Return the (x, y) coordinate for the center point of the cell that contains the specified text.  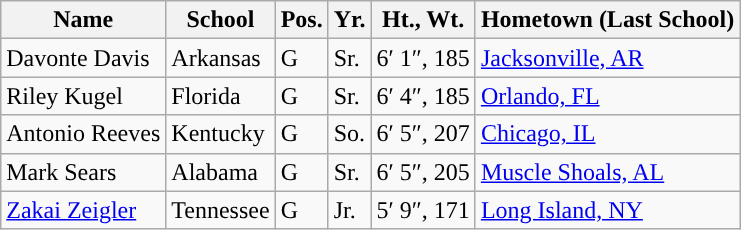
Antonio Reeves (84, 134)
Chicago, IL (607, 134)
6′ 4″, 185 (423, 96)
Florida (220, 96)
Alabama (220, 172)
Kentucky (220, 134)
5′ 9″, 171 (423, 210)
Pos. (302, 20)
Name (84, 20)
6′ 5″, 207 (423, 134)
Zakai Zeigler (84, 210)
6′ 1″, 185 (423, 58)
School (220, 20)
Yr. (350, 20)
6′ 5″, 205 (423, 172)
Arkansas (220, 58)
Long Island, NY (607, 210)
Jr. (350, 210)
Muscle Shoals, AL (607, 172)
Orlando, FL (607, 96)
So. (350, 134)
Mark Sears (84, 172)
Davonte Davis (84, 58)
Tennessee (220, 210)
Hometown (Last School) (607, 20)
Riley Kugel (84, 96)
Jacksonville, AR (607, 58)
Ht., Wt. (423, 20)
